Pinpoint the cell where the given text exists, returning its (X, Y) midpoint coordinate. 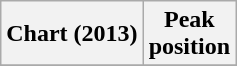
Chart (2013) (72, 34)
Peak position (189, 34)
